Find where the given text appears and provide that cell's center as [X, Y] coordinate. 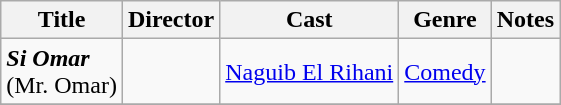
Si Omar(Mr. Omar) [62, 72]
Director [170, 20]
Notes [525, 20]
Genre [445, 20]
Comedy [445, 72]
Title [62, 20]
Naguib El Rihani [310, 72]
Cast [310, 20]
